Capture the cell that displays the provided text and extract its [x, y] central coordinate. 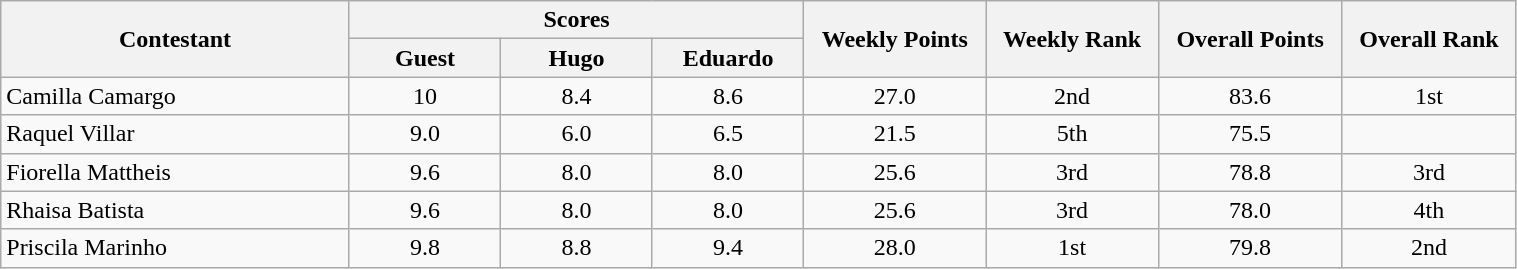
83.6 [1250, 96]
Rhaisa Batista [175, 210]
8.4 [577, 96]
Camilla Camargo [175, 96]
Hugo [577, 58]
78.8 [1250, 172]
28.0 [895, 248]
Contestant [175, 39]
Overall Points [1250, 39]
4th [1429, 210]
Raquel Villar [175, 134]
Eduardo [728, 58]
6.5 [728, 134]
21.5 [895, 134]
9.8 [425, 248]
75.5 [1250, 134]
Overall Rank [1429, 39]
Guest [425, 58]
Fiorella Mattheis [175, 172]
6.0 [577, 134]
Scores [576, 20]
5th [1072, 134]
Priscila Marinho [175, 248]
Weekly Points [895, 39]
Weekly Rank [1072, 39]
10 [425, 96]
9.0 [425, 134]
27.0 [895, 96]
8.6 [728, 96]
9.4 [728, 248]
78.0 [1250, 210]
79.8 [1250, 248]
8.8 [577, 248]
